Extract the (X, Y) coordinate from the center of the cell holding the provided text.  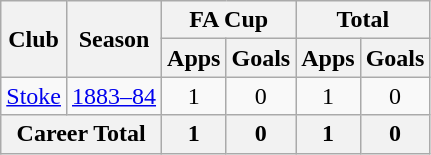
Stoke (34, 96)
Season (114, 39)
FA Cup (229, 20)
Club (34, 39)
1883–84 (114, 96)
Total (363, 20)
Career Total (82, 134)
